Scan for the cell matching the given text and deliver its (x, y) coordinate at center. 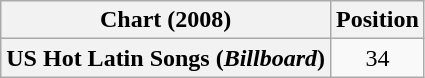
Position (378, 20)
Chart (2008) (166, 20)
US Hot Latin Songs (Billboard) (166, 58)
34 (378, 58)
